Detect which cell encompasses the target text, then output its (x, y) center coordinate. 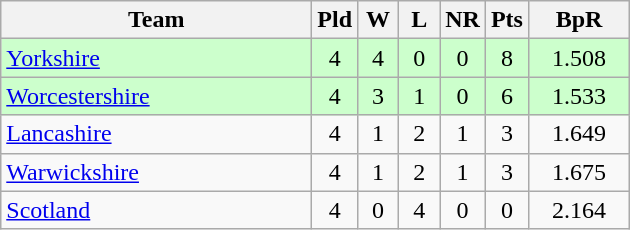
W (378, 20)
Worcestershire (156, 96)
Warwickshire (156, 172)
Lancashire (156, 134)
8 (506, 58)
L (420, 20)
BpR (578, 20)
Team (156, 20)
Pld (335, 20)
2.164 (578, 210)
1.649 (578, 134)
NR (463, 20)
1.508 (578, 58)
6 (506, 96)
Pts (506, 20)
1.675 (578, 172)
Yorkshire (156, 58)
Scotland (156, 210)
1.533 (578, 96)
